Search for the cell housing the specified text and yield its (x, y) center coordinate. 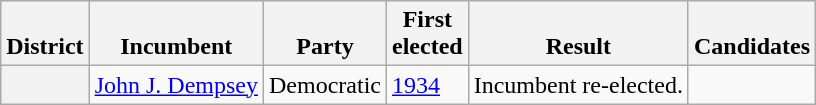
1934 (428, 85)
Incumbent (176, 34)
Incumbent re-elected. (578, 85)
Party (326, 34)
Democratic (326, 85)
Firstelected (428, 34)
Candidates (752, 34)
John J. Dempsey (176, 85)
District (45, 34)
Result (578, 34)
